Detect which cell encompasses the target text, then output its (x, y) center coordinate. 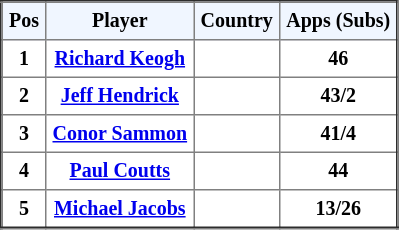
Player (120, 21)
1 (24, 59)
Richard Keogh (120, 59)
Pos (24, 21)
41/4 (339, 134)
Country (237, 21)
43/2 (339, 96)
Paul Coutts (120, 171)
4 (24, 171)
Jeff Hendrick (120, 96)
2 (24, 96)
5 (24, 209)
Michael Jacobs (120, 209)
Apps (Subs) (339, 21)
46 (339, 59)
3 (24, 134)
Conor Sammon (120, 134)
13/26 (339, 209)
44 (339, 171)
